Scan for the cell matching the given text and deliver its [X, Y] coordinate at center. 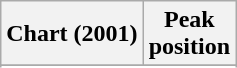
Peakposition [189, 34]
Chart (2001) [72, 34]
